For the text-containing cell, return its midpoint in [X, Y] coordinate format. 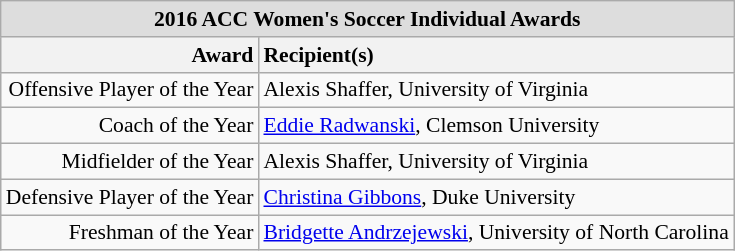
Freshman of the Year [130, 233]
Coach of the Year [130, 126]
Midfielder of the Year [130, 162]
Award [130, 55]
Eddie Radwanski, Clemson University [496, 126]
Recipient(s) [496, 55]
Defensive Player of the Year [130, 197]
Bridgette Andrzejewski, University of North Carolina [496, 233]
Christina Gibbons, Duke University [496, 197]
2016 ACC Women's Soccer Individual Awards [368, 19]
Offensive Player of the Year [130, 90]
